Search for the cell housing the specified text and yield its [x, y] center coordinate. 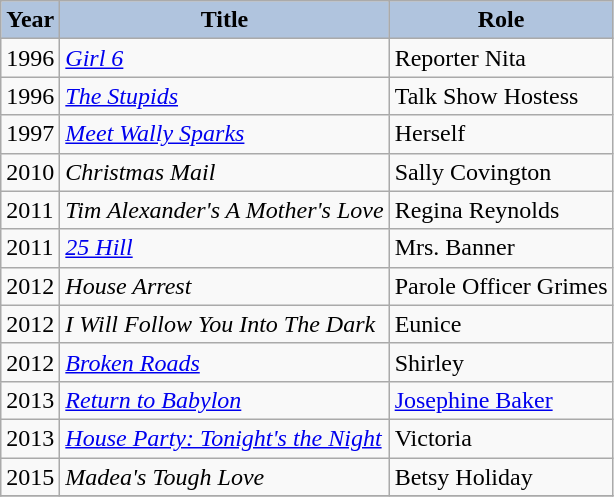
Victoria [501, 438]
Madea's Tough Love [224, 477]
House Arrest [224, 286]
Shirley [501, 362]
1997 [30, 134]
Reporter Nita [501, 58]
2010 [30, 172]
Christmas Mail [224, 172]
Eunice [501, 324]
Mrs. Banner [501, 248]
Girl 6 [224, 58]
House Party: Tonight's the Night [224, 438]
Josephine Baker [501, 400]
Return to Babylon [224, 400]
25 Hill [224, 248]
The Stupids [224, 96]
Betsy Holiday [501, 477]
Broken Roads [224, 362]
Meet Wally Sparks [224, 134]
I Will Follow You Into The Dark [224, 324]
Parole Officer Grimes [501, 286]
Talk Show Hostess [501, 96]
Tim Alexander's A Mother's Love [224, 210]
2015 [30, 477]
Year [30, 20]
Regina Reynolds [501, 210]
Title [224, 20]
Sally Covington [501, 172]
Role [501, 20]
Herself [501, 134]
